Locate the cell with the specified text and output its [X, Y] center coordinate. 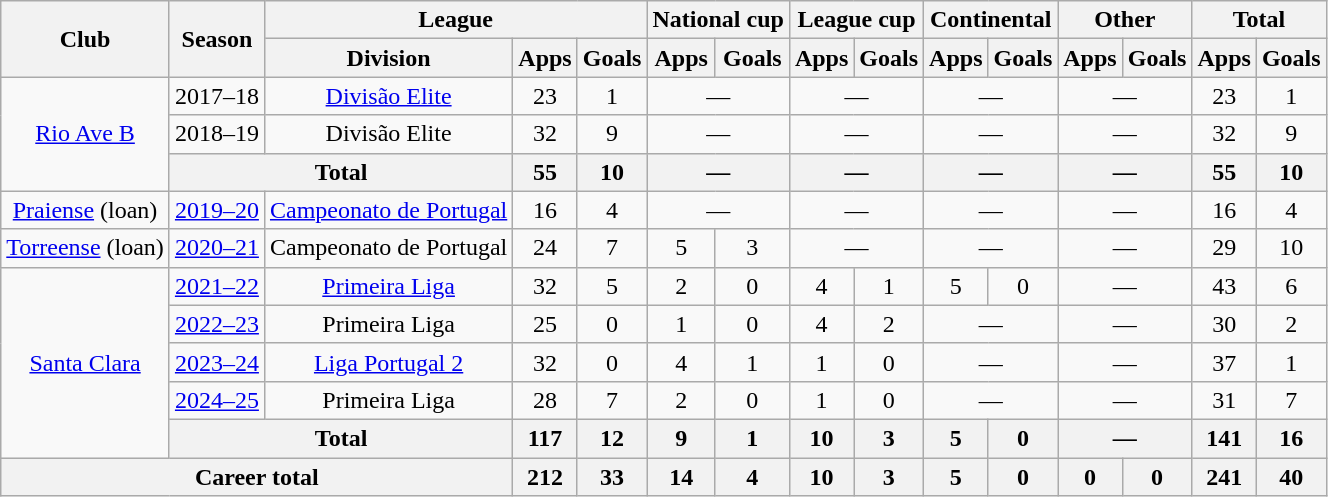
2020–21 [216, 248]
12 [612, 438]
League [456, 20]
25 [545, 324]
2022–23 [216, 324]
Praiense (loan) [86, 210]
2023–24 [216, 362]
31 [1224, 400]
117 [545, 438]
League cup [856, 20]
Continental [991, 20]
28 [545, 400]
2017–18 [216, 96]
Santa Clara [86, 362]
2021–22 [216, 286]
29 [1224, 248]
2024–25 [216, 400]
43 [1224, 286]
Career total [257, 477]
212 [545, 477]
30 [1224, 324]
2019–20 [216, 210]
141 [1224, 438]
Season [216, 39]
33 [612, 477]
37 [1224, 362]
40 [1291, 477]
Liga Portugal 2 [388, 362]
National cup [718, 20]
14 [681, 477]
Club [86, 39]
6 [1291, 286]
Division [388, 58]
Other [1125, 20]
24 [545, 248]
Torreense (loan) [86, 248]
Rio Ave B [86, 134]
2018–19 [216, 134]
241 [1224, 477]
